Identify which cell holds the provided text, then report its (x, y) central coordinate. 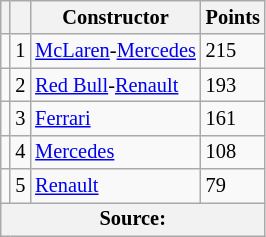
1 (20, 51)
3 (20, 118)
215 (233, 51)
4 (20, 152)
McLaren-Mercedes (115, 51)
2 (20, 85)
Constructor (115, 17)
5 (20, 186)
Ferrari (115, 118)
Red Bull-Renault (115, 85)
161 (233, 118)
Source: (133, 219)
193 (233, 85)
Mercedes (115, 152)
Points (233, 17)
79 (233, 186)
108 (233, 152)
Renault (115, 186)
